Capture the cell that displays the provided text and extract its (X, Y) central coordinate. 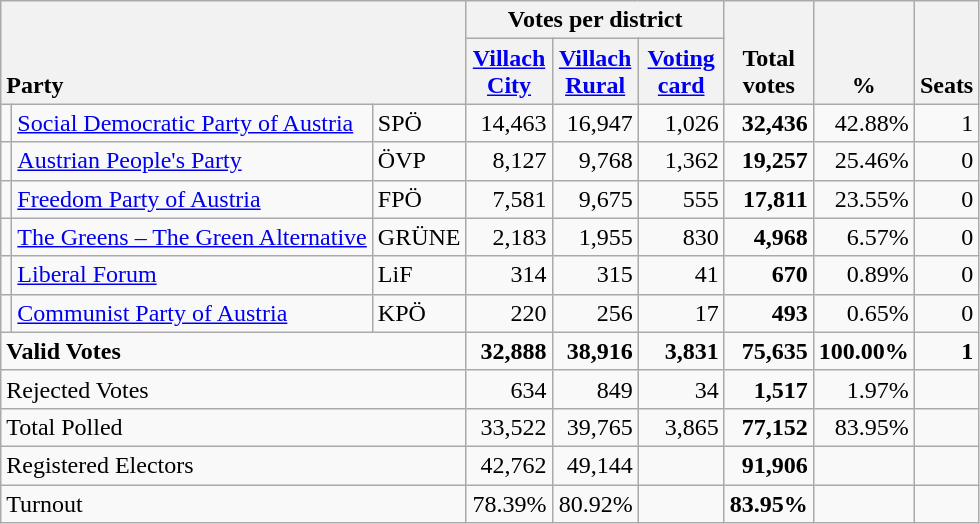
8,127 (509, 161)
1,362 (681, 161)
Total Polled (234, 427)
Votingcard (681, 72)
Liberal Forum (192, 275)
Turnout (234, 503)
9,768 (595, 161)
Austrian People's Party (192, 161)
0.89% (864, 275)
849 (595, 389)
2,183 (509, 237)
1,026 (681, 123)
41 (681, 275)
314 (509, 275)
670 (768, 275)
315 (595, 275)
77,152 (768, 427)
19,257 (768, 161)
42,762 (509, 465)
39,765 (595, 427)
38,916 (595, 351)
ÖVP (419, 161)
100.00% (864, 351)
634 (509, 389)
33,522 (509, 427)
830 (681, 237)
493 (768, 313)
Freedom Party of Austria (192, 199)
220 (509, 313)
49,144 (595, 465)
VillachRural (595, 72)
3,831 (681, 351)
GRÜNE (419, 237)
14,463 (509, 123)
% (864, 52)
256 (595, 313)
75,635 (768, 351)
80.92% (595, 503)
Totalvotes (768, 52)
LiF (419, 275)
1.97% (864, 389)
The Greens – The Green Alternative (192, 237)
Votes per district (595, 20)
17 (681, 313)
0.65% (864, 313)
Seats (946, 52)
34 (681, 389)
32,436 (768, 123)
1,517 (768, 389)
1,955 (595, 237)
6.57% (864, 237)
17,811 (768, 199)
FPÖ (419, 199)
4,968 (768, 237)
VillachCity (509, 72)
25.46% (864, 161)
78.39% (509, 503)
Valid Votes (234, 351)
Rejected Votes (234, 389)
Registered Electors (234, 465)
7,581 (509, 199)
Social Democratic Party of Austria (192, 123)
KPÖ (419, 313)
16,947 (595, 123)
42.88% (864, 123)
Party (234, 52)
Communist Party of Austria (192, 313)
23.55% (864, 199)
3,865 (681, 427)
32,888 (509, 351)
91,906 (768, 465)
9,675 (595, 199)
555 (681, 199)
SPÖ (419, 123)
